Capture the cell that displays the provided text and extract its (X, Y) central coordinate. 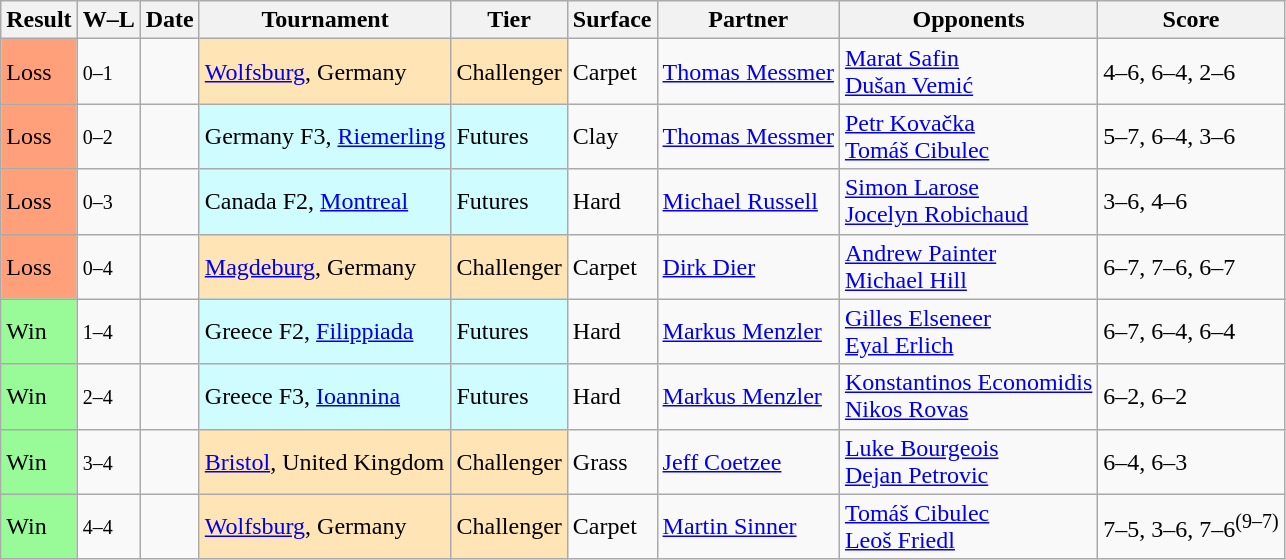
Result (39, 20)
Tournament (325, 20)
0–1 (108, 72)
1–4 (108, 332)
Petr Kovačka Tomáš Cibulec (968, 136)
4–6, 6–4, 2–6 (1191, 72)
Tier (509, 20)
Marat Safin Dušan Vemić (968, 72)
Surface (612, 20)
Clay (612, 136)
0–2 (108, 136)
Luke Bourgeois Dejan Petrovic (968, 462)
3–6, 4–6 (1191, 202)
Grass (612, 462)
7–5, 3–6, 7–6(9–7) (1191, 526)
Greece F3, Ioannina (325, 396)
0–4 (108, 266)
Martin Sinner (748, 526)
6–4, 6–3 (1191, 462)
6–7, 6–4, 6–4 (1191, 332)
Germany F3, Riemerling (325, 136)
Bristol, United Kingdom (325, 462)
Tomáš Cibulec Leoš Friedl (968, 526)
Opponents (968, 20)
2–4 (108, 396)
0–3 (108, 202)
3–4 (108, 462)
Magdeburg, Germany (325, 266)
6–7, 7–6, 6–7 (1191, 266)
Jeff Coetzee (748, 462)
4–4 (108, 526)
6–2, 6–2 (1191, 396)
Partner (748, 20)
Canada F2, Montreal (325, 202)
Greece F2, Filippiada (325, 332)
Konstantinos Economidis Nikos Rovas (968, 396)
W–L (108, 20)
Gilles Elseneer Eyal Erlich (968, 332)
5–7, 6–4, 3–6 (1191, 136)
Michael Russell (748, 202)
Date (170, 20)
Dirk Dier (748, 266)
Score (1191, 20)
Simon Larose Jocelyn Robichaud (968, 202)
Andrew Painter Michael Hill (968, 266)
